Scan for the cell matching the given text and deliver its [X, Y] coordinate at center. 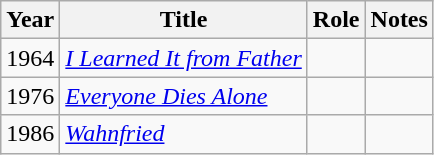
1964 [30, 58]
Wahnfried [184, 134]
Year [30, 20]
Everyone Dies Alone [184, 96]
1976 [30, 96]
I Learned It from Father [184, 58]
1986 [30, 134]
Role [336, 20]
Title [184, 20]
Notes [399, 20]
